Provide the (x, y) coordinate of the cell's center where the given text is located.  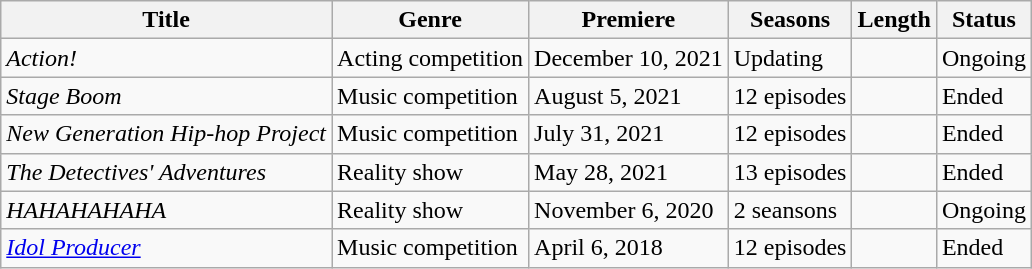
July 31, 2021 (629, 134)
Idol Producer (166, 248)
November 6, 2020 (629, 210)
Updating (790, 58)
May 28, 2021 (629, 172)
Title (166, 20)
Acting competition (430, 58)
2 seansons (790, 210)
Action! (166, 58)
Stage Boom (166, 96)
April 6, 2018 (629, 248)
August 5, 2021 (629, 96)
December 10, 2021 (629, 58)
Status (984, 20)
13 episodes (790, 172)
New Generation Hip-hop Project (166, 134)
Seasons (790, 20)
Genre (430, 20)
HAHAHAHAHA (166, 210)
The Detectives' Adventures (166, 172)
Length (894, 20)
Premiere (629, 20)
